Find where the given text appears and provide that cell's center as (X, Y) coordinate. 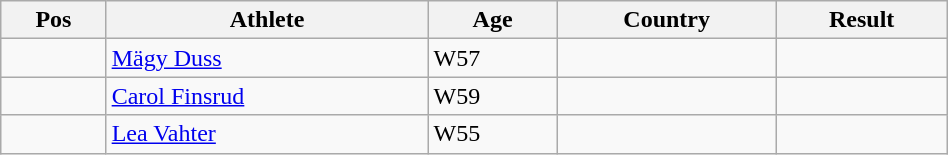
W59 (492, 96)
Lea Vahter (267, 134)
Pos (54, 20)
Country (666, 20)
W55 (492, 134)
Carol Finsrud (267, 96)
Mägy Duss (267, 58)
Age (492, 20)
Result (862, 20)
W57 (492, 58)
Athlete (267, 20)
